Capture the cell that displays the provided text and extract its (X, Y) central coordinate. 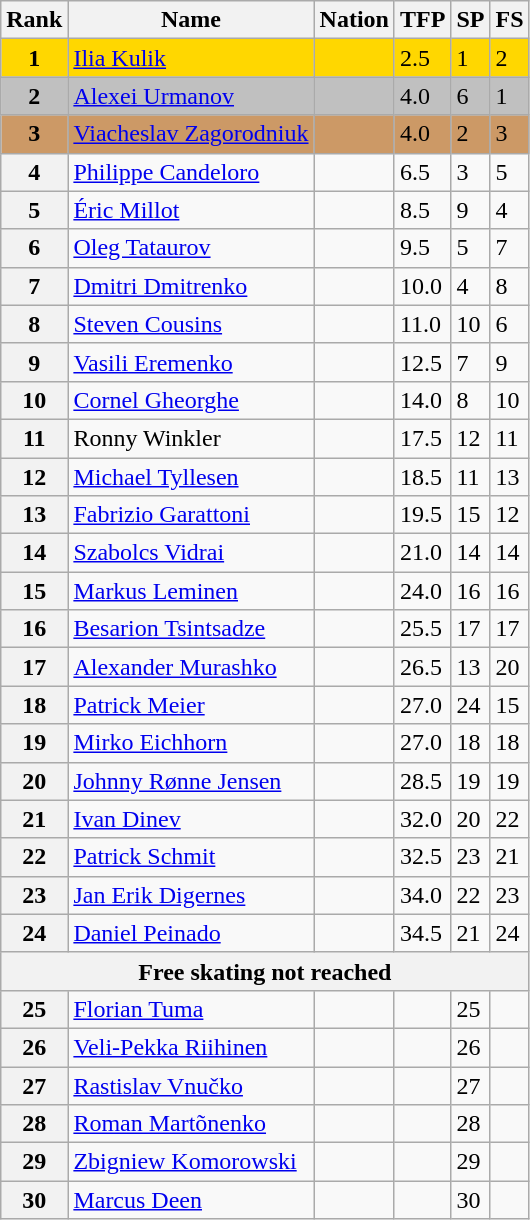
17.5 (422, 438)
Free skating not reached (265, 971)
18.5 (422, 477)
Ivan Dinev (191, 819)
10.0 (422, 286)
Rastislav Vnučko (191, 1085)
32.5 (422, 857)
8.5 (422, 210)
Nation (354, 20)
Roman Martõnenko (191, 1124)
19.5 (422, 515)
Patrick Schmit (191, 857)
Viacheslav Zagorodniuk (191, 134)
Oleg Tataurov (191, 248)
Patrick Meier (191, 705)
9.5 (422, 248)
28.5 (422, 781)
Markus Leminen (191, 591)
Rank (34, 20)
Szabolcs Vidrai (191, 553)
34.5 (422, 933)
SP (470, 20)
Name (191, 20)
24.0 (422, 591)
Philippe Candeloro (191, 172)
Alexander Murashko (191, 667)
Cornel Gheorghe (191, 400)
Besarion Tsintsadze (191, 629)
TFP (422, 20)
21.0 (422, 553)
32.0 (422, 819)
34.0 (422, 895)
Steven Cousins (191, 324)
Alexei Urmanov (191, 96)
26.5 (422, 667)
Ilia Kulik (191, 58)
Michael Tyllesen (191, 477)
14.0 (422, 400)
Dmitri Dmitrenko (191, 286)
6.5 (422, 172)
Daniel Peinado (191, 933)
Zbigniew Komorowski (191, 1162)
Veli-Pekka Riihinen (191, 1047)
Johnny Rønne Jensen (191, 781)
2.5 (422, 58)
12.5 (422, 362)
Éric Millot (191, 210)
11.0 (422, 324)
FS (510, 20)
Florian Tuma (191, 1009)
25.5 (422, 629)
Mirko Eichhorn (191, 743)
Ronny Winkler (191, 438)
Fabrizio Garattoni (191, 515)
Marcus Deen (191, 1200)
Vasili Eremenko (191, 362)
Jan Erik Digernes (191, 895)
